Extract the (X, Y) coordinate from the center of the cell holding the provided text.  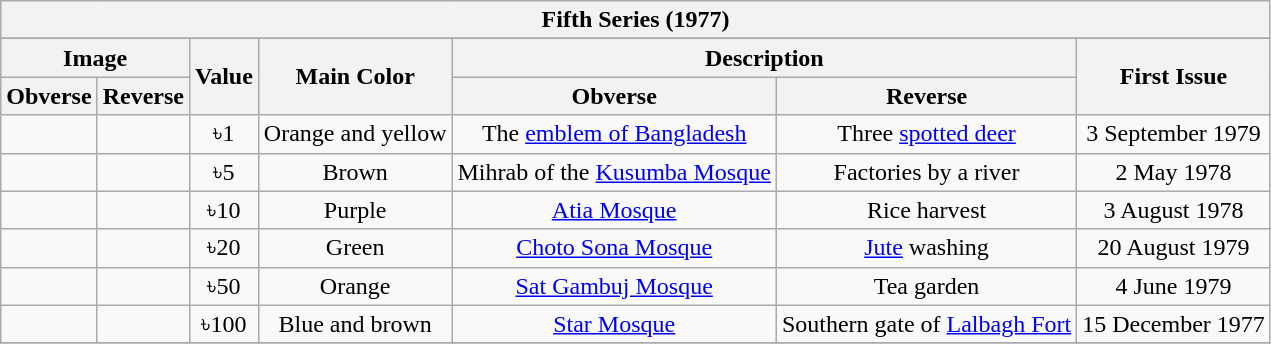
Green (355, 248)
Image (96, 58)
৳10 (224, 210)
Southern gate of Lalbagh Fort (926, 324)
Tea garden (926, 286)
4 June 1979 (1174, 286)
Fifth Series (1977) (636, 20)
৳100 (224, 324)
3 September 1979 (1174, 134)
Main Color (355, 77)
15 December 1977 (1174, 324)
৳5 (224, 172)
Purple (355, 210)
First Issue (1174, 77)
Blue and brown (355, 324)
৳1 (224, 134)
2 May 1978 (1174, 172)
Value (224, 77)
৳50 (224, 286)
20 August 1979 (1174, 248)
The emblem of Bangladesh (614, 134)
৳20 (224, 248)
Atia Mosque (614, 210)
Brown (355, 172)
Three spotted deer (926, 134)
Sat Gambuj Mosque (614, 286)
Star Mosque (614, 324)
Jute washing (926, 248)
Orange and yellow (355, 134)
Choto Sona Mosque (614, 248)
Mihrab of the Kusumba Mosque (614, 172)
3 August 1978 (1174, 210)
Description (764, 58)
Orange (355, 286)
Rice harvest (926, 210)
Factories by a river (926, 172)
